Return the [X, Y] coordinate for the center point of the cell that contains the specified text.  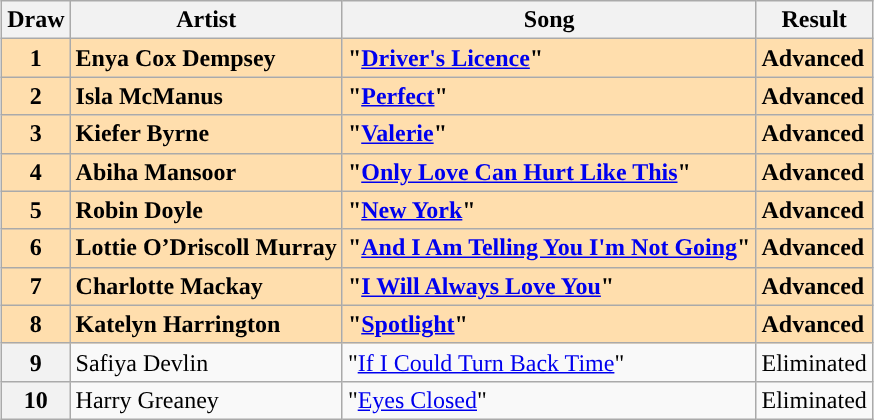
Robin Doyle [206, 210]
"New York" [549, 210]
"Only Love Can Hurt Like This" [549, 172]
3 [36, 134]
Charlotte Mackay [206, 286]
"Eyes Closed" [549, 400]
Draw [36, 20]
Safiya Devlin [206, 362]
10 [36, 400]
"And I Am Telling You I'm Not Going" [549, 248]
7 [36, 286]
6 [36, 248]
5 [36, 210]
"If I Could Turn Back Time" [549, 362]
Enya Cox Dempsey [206, 58]
Harry Greaney [206, 400]
Artist [206, 20]
2 [36, 96]
Isla McManus [206, 96]
"Driver's Licence" [549, 58]
"Spotlight" [549, 324]
Result [814, 20]
4 [36, 172]
Abiha Mansoor [206, 172]
8 [36, 324]
1 [36, 58]
9 [36, 362]
"Perfect" [549, 96]
"I Will Always Love You" [549, 286]
Kiefer Byrne [206, 134]
Katelyn Harrington [206, 324]
"Valerie" [549, 134]
Lottie O’Driscoll Murray [206, 248]
Song [549, 20]
